Search for the cell housing the specified text and yield its [X, Y] center coordinate. 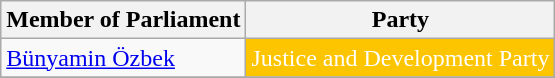
Member of Parliament [124, 20]
Justice and Development Party [400, 58]
Party [400, 20]
Bünyamin Özbek [124, 58]
